Find where the given text appears and provide that cell's center as [x, y] coordinate. 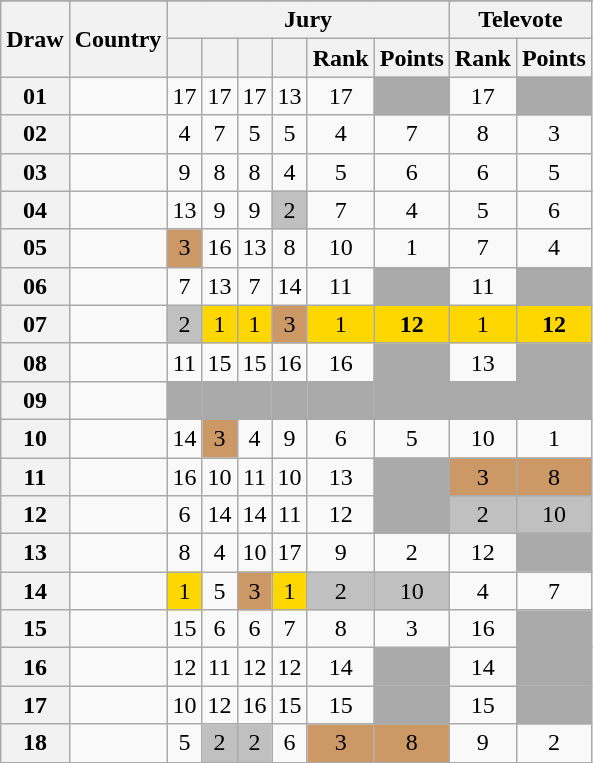
02 [35, 134]
04 [35, 210]
03 [35, 172]
06 [35, 286]
Televote [520, 20]
01 [35, 96]
18 [35, 743]
Country [118, 39]
07 [35, 324]
05 [35, 248]
09 [35, 400]
Draw [35, 39]
08 [35, 362]
Jury [308, 20]
